Pinpoint the cell where the given text exists, returning its [x, y] midpoint coordinate. 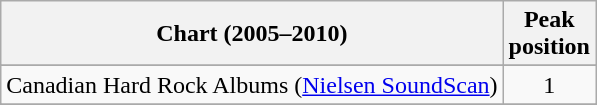
Peakposition [549, 34]
Chart (2005–2010) [252, 34]
Canadian Hard Rock Albums (Nielsen SoundScan) [252, 85]
1 [549, 85]
